Search for the cell housing the specified text and yield its (x, y) center coordinate. 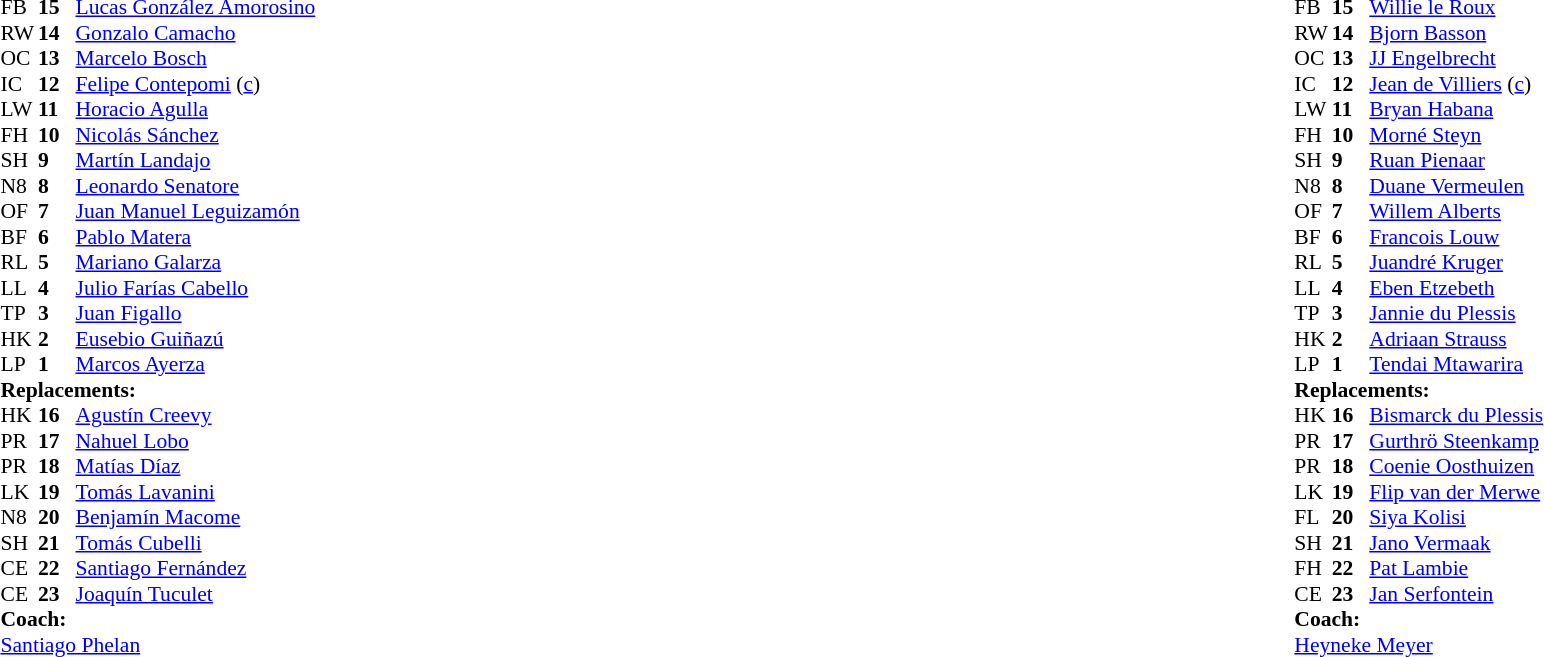
Pablo Matera (196, 237)
Mariano Galarza (196, 263)
Nahuel Lobo (196, 441)
Flip van der Merwe (1456, 492)
Martín Landajo (196, 161)
FL (1313, 517)
Marcos Ayerza (196, 365)
Julio Farías Cabello (196, 288)
Bryan Habana (1456, 109)
Siya Kolisi (1456, 517)
Duane Vermeulen (1456, 186)
Jean de Villiers (c) (1456, 84)
Eusebio Guiñazú (196, 339)
Joaquín Tuculet (196, 594)
Agustín Creevy (196, 415)
Jannie du Plessis (1456, 313)
Horacio Agulla (196, 109)
Bjorn Basson (1456, 33)
Eben Etzebeth (1456, 288)
Jano Vermaak (1456, 543)
Jan Serfontein (1456, 594)
Willem Alberts (1456, 211)
Leonardo Senatore (196, 186)
Gonzalo Camacho (196, 33)
JJ Engelbrecht (1456, 59)
Juan Manuel Leguizamón (196, 211)
Benjamín Macome (196, 517)
Santiago Fernández (196, 569)
Felipe Contepomi (c) (196, 84)
Tomás Cubelli (196, 543)
Francois Louw (1456, 237)
Marcelo Bosch (196, 59)
Bismarck du Plessis (1456, 415)
Juandré Kruger (1456, 263)
Tomás Lavanini (196, 492)
Coenie Oosthuizen (1456, 467)
Tendai Mtawarira (1456, 365)
Adriaan Strauss (1456, 339)
Morné Steyn (1456, 135)
Nicolás Sánchez (196, 135)
Matías Díaz (196, 467)
Pat Lambie (1456, 569)
Juan Figallo (196, 313)
Gurthrö Steenkamp (1456, 441)
Ruan Pienaar (1456, 161)
